Determine the (X, Y) coordinate at the center of the cell enclosing the given text.  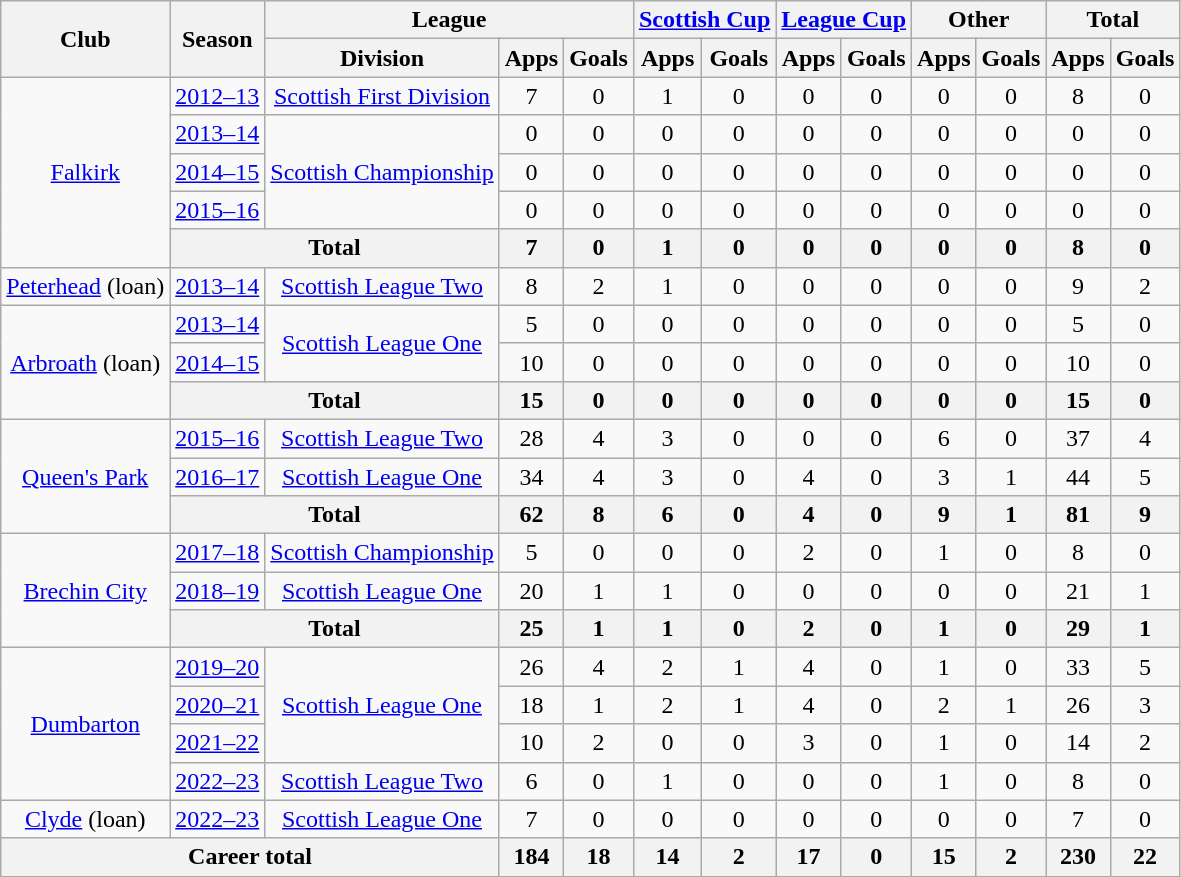
62 (531, 515)
21 (1078, 591)
Brechin City (86, 591)
184 (531, 857)
2018–19 (218, 591)
Division (382, 58)
Scottish Cup (704, 20)
22 (1145, 857)
81 (1078, 515)
League Cup (844, 20)
230 (1078, 857)
Other (979, 20)
2016–17 (218, 477)
Clyde (loan) (86, 819)
2021–22 (218, 743)
33 (1078, 667)
17 (808, 857)
20 (531, 591)
44 (1078, 477)
Scottish First Division (382, 96)
34 (531, 477)
Peterhead (loan) (86, 286)
Season (218, 39)
25 (531, 629)
Career total (250, 857)
Arbroath (loan) (86, 362)
2012–13 (218, 96)
Falkirk (86, 172)
Club (86, 39)
Queen's Park (86, 476)
2017–18 (218, 553)
Dumbarton (86, 724)
League (450, 20)
37 (1078, 438)
28 (531, 438)
2019–20 (218, 667)
29 (1078, 629)
2020–21 (218, 705)
